Extract the [x, y] coordinate from the center of the cell holding the provided text.  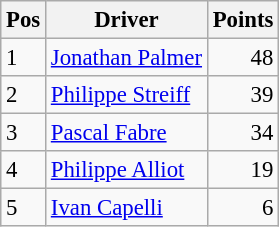
Philippe Alliot [127, 170]
Pos [24, 20]
4 [24, 170]
Jonathan Palmer [127, 58]
3 [24, 133]
19 [242, 170]
48 [242, 58]
5 [24, 208]
Philippe Streiff [127, 95]
Pascal Fabre [127, 133]
6 [242, 208]
Driver [127, 20]
34 [242, 133]
1 [24, 58]
Points [242, 20]
39 [242, 95]
2 [24, 95]
Ivan Capelli [127, 208]
